Pinpoint the cell where the given text exists, returning its (x, y) midpoint coordinate. 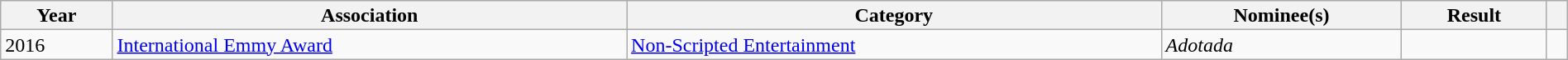
Result (1474, 15)
2016 (56, 45)
Year (56, 15)
Non-Scripted Entertainment (894, 45)
International Emmy Award (370, 45)
Association (370, 15)
Category (894, 15)
Nominee(s) (1282, 15)
Adotada (1282, 45)
